Detect which cell encompasses the target text, then output its [X, Y] center coordinate. 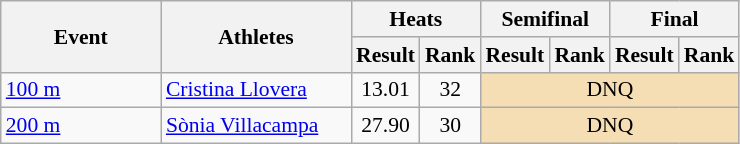
Cristina Llovera [256, 90]
Semifinal [544, 19]
Final [674, 19]
200 m [81, 126]
Event [81, 36]
30 [450, 126]
27.90 [386, 126]
100 m [81, 90]
Heats [416, 19]
32 [450, 90]
Athletes [256, 36]
Sònia Villacampa [256, 126]
13.01 [386, 90]
